Return the [x, y] coordinate for the center point of the cell that contains the specified text.  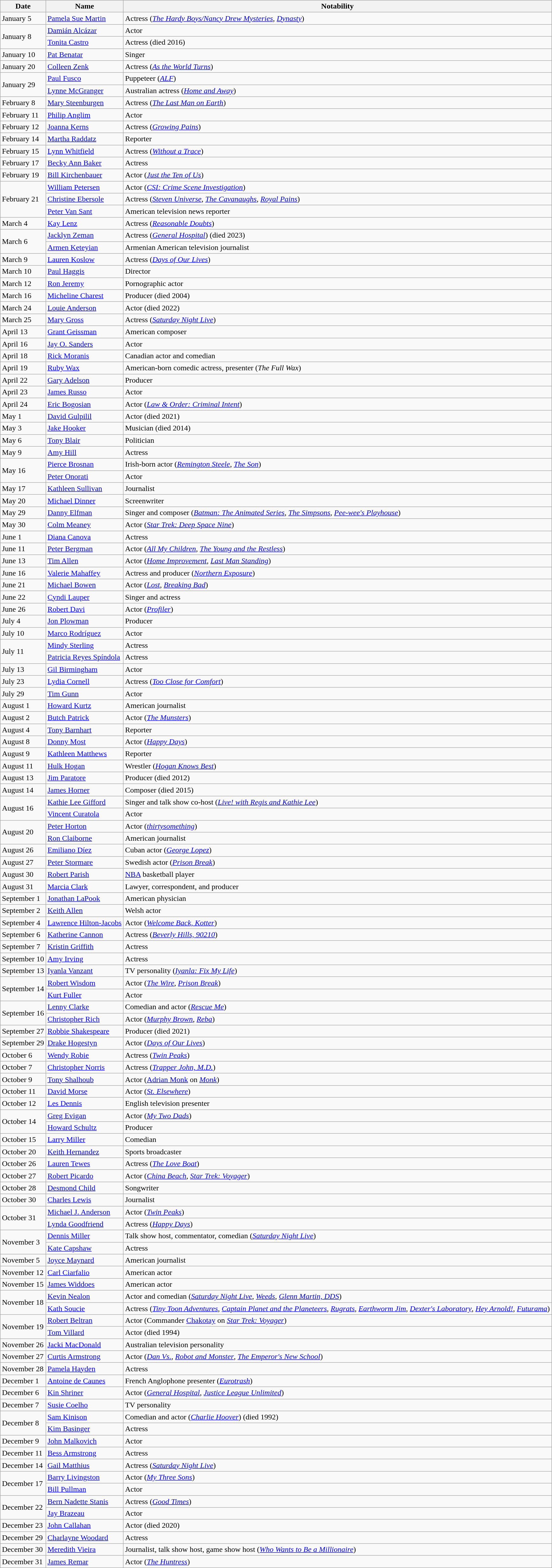
April 16 [23, 344]
October 27 [23, 1176]
Comedian and actor (Charlie Hoover) (died 1992) [337, 1417]
Paul Haggis [84, 271]
April 13 [23, 332]
Katherine Cannon [84, 935]
Comedian [337, 1140]
Martha Raddatz [84, 139]
June 26 [23, 609]
Bill Pullman [84, 1489]
Diana Canova [84, 537]
Pat Benatar [84, 54]
Actress (Without a Trace) [337, 151]
Les Dennis [84, 1103]
Musician (died 2014) [337, 428]
Jacklyn Zeman [84, 235]
Lauren Tewes [84, 1164]
Journalist, talk show host, game show host (Who Wants to Be a Millionaire) [337, 1550]
December 17 [23, 1483]
October 30 [23, 1200]
May 3 [23, 428]
Kath Soucie [84, 1309]
Singer [337, 54]
Michael Dinner [84, 500]
David Morse [84, 1091]
Actor (Welcome Back, Kotter) [337, 923]
Antoine de Caunes [84, 1381]
April 18 [23, 356]
Notability [337, 6]
August 4 [23, 730]
American physician [337, 898]
Meredith Vieira [84, 1550]
Kay Lenz [84, 223]
American composer [337, 332]
Kate Capshaw [84, 1248]
Christopher Norris [84, 1067]
Actor (Adrian Monk on Monk) [337, 1079]
Producer (died 2021) [337, 1031]
Ron Jeremy [84, 284]
Larry Miller [84, 1140]
Joyce Maynard [84, 1260]
August 30 [23, 874]
Actor (The Munsters) [337, 717]
Howard Schultz [84, 1128]
March 9 [23, 259]
October 20 [23, 1152]
Actor (Profiler) [337, 609]
Amy Hill [84, 452]
July 29 [23, 693]
Lydia Cornell [84, 681]
February 8 [23, 103]
Jonathan LaPook [84, 898]
Actor (died 2021) [337, 416]
December 22 [23, 1507]
Actress (The Love Boat) [337, 1164]
Actress (Days of Our Lives) [337, 259]
Canadian actor and comedian [337, 356]
Ruby Wax [84, 368]
March 12 [23, 284]
Actor (My Three Sons) [337, 1477]
Butch Patrick [84, 717]
American-born comedic actress, presenter (The Full Wax) [337, 368]
May 17 [23, 488]
October 9 [23, 1079]
December 6 [23, 1393]
Actress (General Hospital) (died 2023) [337, 235]
October 12 [23, 1103]
Colleen Zenk [84, 67]
Sports broadcaster [337, 1152]
Gail Matthius [84, 1465]
December 31 [23, 1562]
Kevin Nealon [84, 1296]
John Malkovich [84, 1441]
Actor (Dan Vs., Robot and Monster, The Emperor's New School) [337, 1357]
March 4 [23, 223]
Sam Kinison [84, 1417]
TV personality [337, 1405]
Charlayne Woodard [84, 1538]
Michael J. Anderson [84, 1212]
July 23 [23, 681]
Jim Paratore [84, 778]
November 15 [23, 1284]
English television presenter [337, 1103]
Actor (Days of Our Lives) [337, 1043]
Actor (The Huntress) [337, 1562]
Australian actress (Home and Away) [337, 91]
September 4 [23, 923]
Dennis Miller [84, 1236]
Actor (China Beach, Star Trek: Voyager) [337, 1176]
Actress (Too Close for Comfort) [337, 681]
Cuban actor (George Lopez) [337, 850]
Peter Van Sant [84, 211]
American television news reporter [337, 211]
French Anglophone presenter (Eurotrash) [337, 1381]
Screenwriter [337, 500]
February 14 [23, 139]
Pornographic actor [337, 284]
Producer (died 2012) [337, 778]
September 2 [23, 910]
Joanna Kerns [84, 127]
April 23 [23, 392]
October 15 [23, 1140]
November 12 [23, 1272]
Talk show host, commentator, comedian (Saturday Night Live) [337, 1236]
Name [84, 6]
Greg Evigan [84, 1115]
Actress (The Hardy Boys/Nancy Drew Mysteries, Dynasty) [337, 18]
Jay O. Sanders [84, 344]
Wrestler (Hogan Knows Best) [337, 766]
October 28 [23, 1188]
February 15 [23, 151]
Kurt Fuller [84, 995]
December 1 [23, 1381]
Danny Elfman [84, 513]
Actress (Beverly Hills, 90210) [337, 935]
Lenny Clarke [84, 1007]
Actress (Twin Peaks) [337, 1055]
Tony Shalhoub [84, 1079]
Armenian American television journalist [337, 247]
Carl Ciarfalio [84, 1272]
January 5 [23, 18]
Actor (Commander Chakotay on Star Trek: Voyager) [337, 1321]
August 1 [23, 705]
Lawrence Hilton-Jacobs [84, 923]
September 6 [23, 935]
Songwriter [337, 1188]
Gil Birmingham [84, 669]
June 21 [23, 585]
August 13 [23, 778]
Lynda Goodfriend [84, 1224]
Jake Hooker [84, 428]
Actress (died 2016) [337, 42]
October 11 [23, 1091]
December 11 [23, 1453]
Bern Nadette Stanis [84, 1501]
April 19 [23, 368]
Becky Ann Baker [84, 163]
Peter Stormare [84, 862]
November 18 [23, 1302]
August 8 [23, 742]
Actor (Murphy Brown, Reba) [337, 1019]
Peter Bergman [84, 549]
Ron Claiborne [84, 838]
James Horner [84, 790]
April 24 [23, 404]
Eric Bogosian [84, 404]
Actor (General Hospital, Justice League Unlimited) [337, 1393]
Pierce Brosnan [84, 464]
Actor (CSI: Crime Scene Investigation) [337, 187]
November 5 [23, 1260]
February 11 [23, 115]
Puppeteer (ALF) [337, 79]
Actress (Growing Pains) [337, 127]
April 22 [23, 380]
Welsh actor [337, 910]
Robert Wisdom [84, 983]
August 31 [23, 886]
Michael Bowen [84, 585]
Jay Brazeau [84, 1514]
Kim Basinger [84, 1429]
June 22 [23, 597]
Actress (As the World Turns) [337, 67]
Actor (died 2020) [337, 1526]
June 1 [23, 537]
November 19 [23, 1327]
Actor (All My Children, The Young and the Restless) [337, 549]
Bess Armstrong [84, 1453]
May 30 [23, 525]
Pamela Sue Martin [84, 18]
Tom Villard [84, 1333]
Mary Steenburgen [84, 103]
Christopher Rich [84, 1019]
Irish-born actor (Remington Steele, The Son) [337, 464]
James Widdoes [84, 1284]
February 21 [23, 199]
Actress (Trapper John, M.D.) [337, 1067]
Christine Ebersole [84, 199]
Rick Moranis [84, 356]
Jacki MacDonald [84, 1345]
Tim Allen [84, 561]
Actor (thirtysomething) [337, 826]
February 17 [23, 163]
Comedian and actor (Rescue Me) [337, 1007]
December 8 [23, 1423]
July 11 [23, 651]
July 13 [23, 669]
Cyndi Lauper [84, 597]
Robert Picardo [84, 1176]
Grant Geissman [84, 332]
October 31 [23, 1218]
David Gulpilil [84, 416]
September 27 [23, 1031]
October 14 [23, 1121]
Paul Fusco [84, 79]
Actress (Reasonable Doubts) [337, 223]
Valerie Mahaffey [84, 573]
Producer (died 2004) [337, 296]
May 1 [23, 416]
Composer (died 2015) [337, 790]
October 7 [23, 1067]
John Callahan [84, 1526]
Kin Shriner [84, 1393]
Actor (My Two Dads) [337, 1115]
Actor (Just the Ten of Us) [337, 175]
August 26 [23, 850]
Actor (Twin Peaks) [337, 1212]
James Remar [84, 1562]
Marcia Clark [84, 886]
May 9 [23, 452]
Actress (Good Times) [337, 1501]
August 14 [23, 790]
June 11 [23, 549]
September 29 [23, 1043]
Mary Gross [84, 320]
Barry Livingston [84, 1477]
Kathleen Sullivan [84, 488]
September 16 [23, 1013]
August 2 [23, 717]
Actor (died 1994) [337, 1333]
TV personality (Iyanla: Fix My Life) [337, 971]
Actress (The Last Man on Earth) [337, 103]
March 25 [23, 320]
February 12 [23, 127]
Robbie Shakespeare [84, 1031]
Curtis Armstrong [84, 1357]
Armen Keteyian [84, 247]
Tim Gunn [84, 693]
Actor and comedian (Saturday Night Live, Weeds, Glenn Martin, DDS) [337, 1296]
Bill Kirchenbauer [84, 175]
Keith Hernandez [84, 1152]
December 9 [23, 1441]
Kathie Lee Gifford [84, 802]
Actress and producer (Northern Exposure) [337, 573]
Actor (St. Elsewhere) [337, 1091]
Wendy Robie [84, 1055]
Director [337, 271]
Patricia Reyes Spíndola [84, 657]
Actor (Star Trek: Deep Space Nine) [337, 525]
Robert Parish [84, 874]
May 16 [23, 470]
Marco Rodríguez [84, 633]
Swedish actor (Prison Break) [337, 862]
Actor (Lost, Breaking Bad) [337, 585]
Singer and actress [337, 597]
Drake Hogestyn [84, 1043]
Micheline Charest [84, 296]
Actor (Home Improvement, Last Man Standing) [337, 561]
Actress (Steven Universe, The Cavanaughs, Royal Pains) [337, 199]
March 6 [23, 241]
March 16 [23, 296]
Lynne McGranger [84, 91]
Vincent Curatola [84, 814]
Kristin Griffith [84, 947]
July 4 [23, 621]
December 14 [23, 1465]
September 7 [23, 947]
Damián Alcázar [84, 30]
Australian television personality [337, 1345]
September 14 [23, 989]
Singer and talk show co-host (Live! with Regis and Kathie Lee) [337, 802]
December 7 [23, 1405]
Desmond Child [84, 1188]
January 8 [23, 36]
Actor (Happy Days) [337, 742]
February 19 [23, 175]
May 29 [23, 513]
December 23 [23, 1526]
August 20 [23, 832]
January 10 [23, 54]
June 16 [23, 573]
Amy Irving [84, 959]
June 13 [23, 561]
Actress (Tiny Toon Adventures, Captain Planet and the Planeteers, Rugrats, Earthworm Jim, Dexter's Laboratory, Hey Arnold!, Futurama) [337, 1309]
Robert Beltran [84, 1321]
Susie Coelho [84, 1405]
Hulk Hogan [84, 766]
Robert Davi [84, 609]
Keith Allen [84, 910]
Actress (Happy Days) [337, 1224]
William Petersen [84, 187]
Jon Plowman [84, 621]
Lauren Koslow [84, 259]
November 28 [23, 1369]
Tony Blair [84, 440]
Louie Anderson [84, 308]
Tonita Castro [84, 42]
Actor (The Wire, Prison Break) [337, 983]
January 20 [23, 67]
Date [23, 6]
December 29 [23, 1538]
Actor (Law & Order: Criminal Intent) [337, 404]
Howard Kurtz [84, 705]
James Russo [84, 392]
August 27 [23, 862]
Gary Adelson [84, 380]
Mindy Sterling [84, 645]
May 20 [23, 500]
August 11 [23, 766]
November 3 [23, 1242]
October 26 [23, 1164]
Emiliano Díez [84, 850]
Actor (died 2022) [337, 308]
Kathleen Matthews [84, 754]
September 13 [23, 971]
Politician [337, 440]
November 27 [23, 1357]
January 29 [23, 85]
October 6 [23, 1055]
March 24 [23, 308]
Peter Onorati [84, 476]
December 30 [23, 1550]
Lynn Whitfield [84, 151]
Tony Barnhart [84, 730]
NBA basketball player [337, 874]
Donny Most [84, 742]
Iyanla Vanzant [84, 971]
Colm Meaney [84, 525]
August 16 [23, 808]
Pamela Hayden [84, 1369]
July 10 [23, 633]
August 9 [23, 754]
Peter Horton [84, 826]
November 26 [23, 1345]
Lawyer, correspondent, and producer [337, 886]
Philip Anglim [84, 115]
September 1 [23, 898]
Singer and composer (Batman: The Animated Series, The Simpsons, Pee-wee's Playhouse) [337, 513]
September 10 [23, 959]
March 10 [23, 271]
Charles Lewis [84, 1200]
May 6 [23, 440]
